Find where the given text appears and provide that cell's center as (X, Y) coordinate. 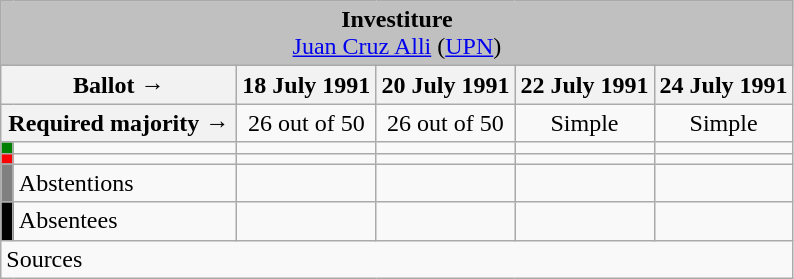
Absentees (125, 221)
Ballot → (119, 85)
InvestitureJuan Cruz Alli (UPN) (397, 34)
24 July 1991 (724, 85)
Sources (397, 259)
20 July 1991 (446, 85)
Required majority → (119, 123)
Abstentions (125, 183)
22 July 1991 (584, 85)
18 July 1991 (306, 85)
